Capture the cell that displays the provided text and extract its (x, y) central coordinate. 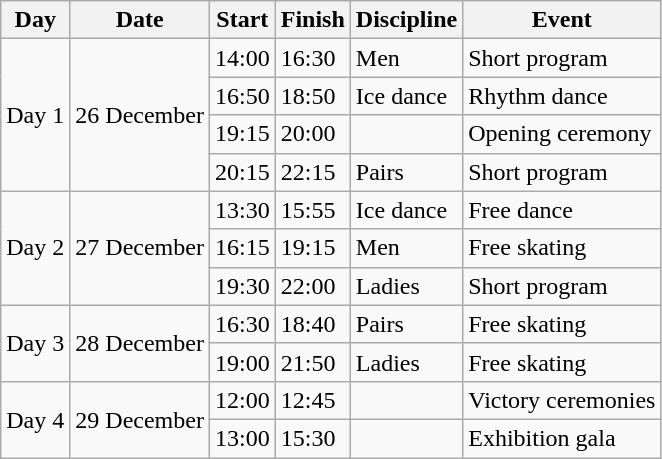
Event (562, 20)
19:30 (242, 286)
18:50 (312, 96)
Day (36, 20)
18:40 (312, 324)
20:15 (242, 172)
21:50 (312, 362)
Victory ceremonies (562, 400)
13:00 (242, 438)
Discipline (406, 20)
Finish (312, 20)
Exhibition gala (562, 438)
27 December (140, 248)
Opening ceremony (562, 134)
Day 4 (36, 419)
20:00 (312, 134)
14:00 (242, 58)
19:00 (242, 362)
26 December (140, 115)
Day 1 (36, 115)
12:45 (312, 400)
Free dance (562, 210)
16:50 (242, 96)
Day 2 (36, 248)
15:55 (312, 210)
13:30 (242, 210)
22:00 (312, 286)
Start (242, 20)
28 December (140, 343)
Day 3 (36, 343)
22:15 (312, 172)
12:00 (242, 400)
29 December (140, 419)
15:30 (312, 438)
16:15 (242, 248)
Rhythm dance (562, 96)
Date (140, 20)
